Return (x, y) of the center of cell containing provided text 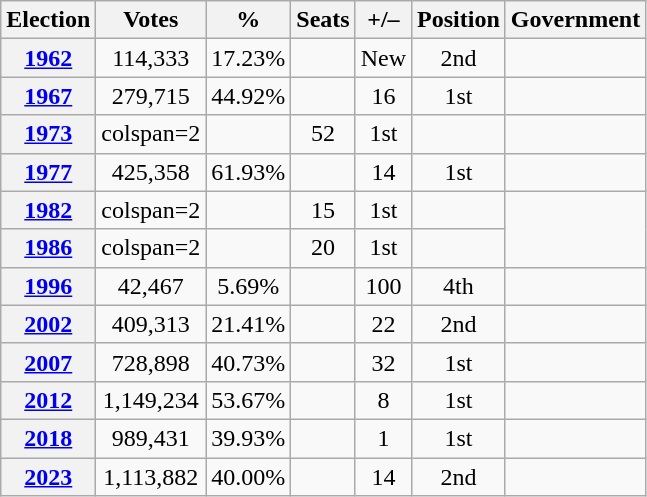
1,149,234 (151, 400)
100 (383, 286)
17.23% (248, 58)
22 (383, 324)
42,467 (151, 286)
1982 (48, 210)
989,431 (151, 438)
425,358 (151, 172)
20 (323, 248)
279,715 (151, 96)
52 (323, 134)
16 (383, 96)
1962 (48, 58)
21.41% (248, 324)
53.67% (248, 400)
40.73% (248, 362)
1973 (48, 134)
2002 (48, 324)
32 (383, 362)
15 (323, 210)
409,313 (151, 324)
2018 (48, 438)
Position (459, 20)
+/– (383, 20)
2023 (48, 477)
1996 (48, 286)
Election (48, 20)
39.93% (248, 438)
1 (383, 438)
8 (383, 400)
New (383, 58)
44.92% (248, 96)
4th (459, 286)
2012 (48, 400)
5.69% (248, 286)
114,333 (151, 58)
Seats (323, 20)
2007 (48, 362)
% (248, 20)
1977 (48, 172)
1986 (48, 248)
Votes (151, 20)
Government (575, 20)
1967 (48, 96)
61.93% (248, 172)
1,113,882 (151, 477)
40.00% (248, 477)
728,898 (151, 362)
